Find where the given text appears and provide that cell's center as (x, y) coordinate. 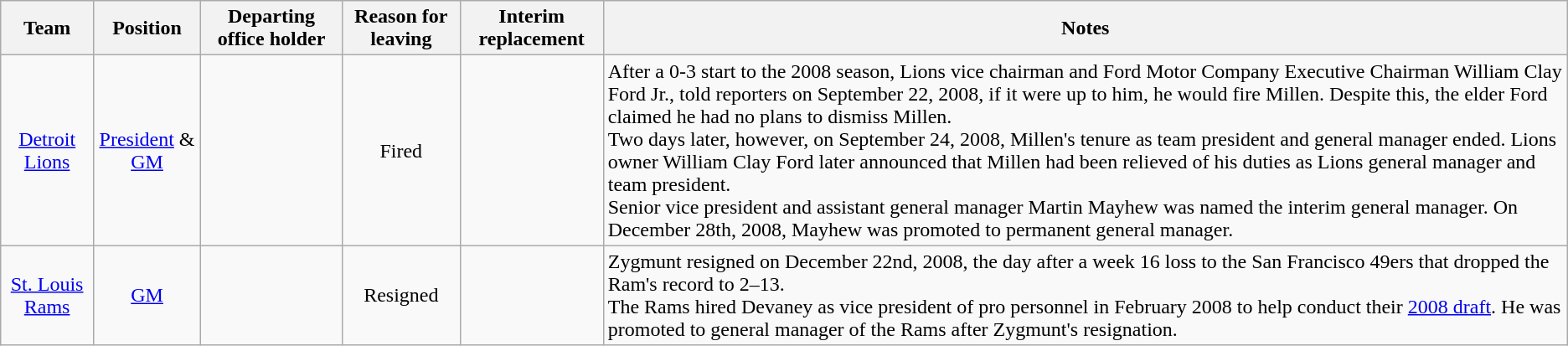
Reason for leaving (400, 28)
Departing office holder (271, 28)
Fired (400, 151)
Notes (1086, 28)
St. Louis Rams (47, 295)
Resigned (400, 295)
Position (147, 28)
Team (47, 28)
GM (147, 295)
Interim replacement (531, 28)
President & GM (147, 151)
Detroit Lions (47, 151)
